Output the (x, y) coordinate of the center of the cell containing the given text.  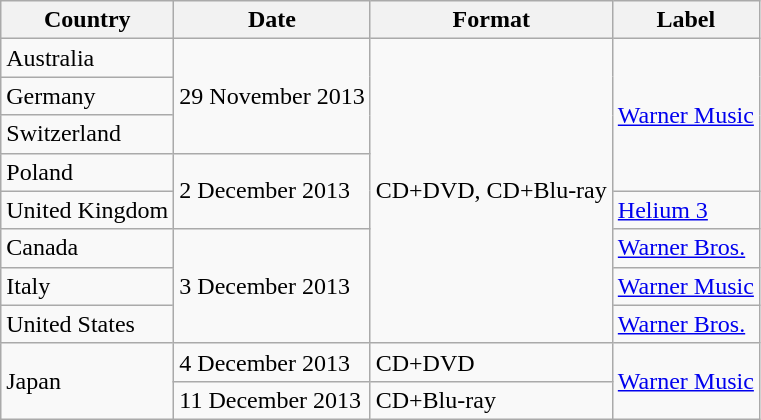
29 November 2013 (272, 96)
2 December 2013 (272, 191)
United States (88, 324)
Canada (88, 248)
Country (88, 20)
Australia (88, 58)
CD+DVD, CD+Blu-ray (491, 191)
United Kingdom (88, 210)
Format (491, 20)
Poland (88, 172)
Switzerland (88, 134)
4 December 2013 (272, 362)
11 December 2013 (272, 400)
3 December 2013 (272, 286)
Germany (88, 96)
CD+Blu-ray (491, 400)
Date (272, 20)
CD+DVD (491, 362)
Italy (88, 286)
Helium 3 (686, 210)
Japan (88, 381)
Label (686, 20)
